Detect which cell encompasses the target text, then output its (x, y) center coordinate. 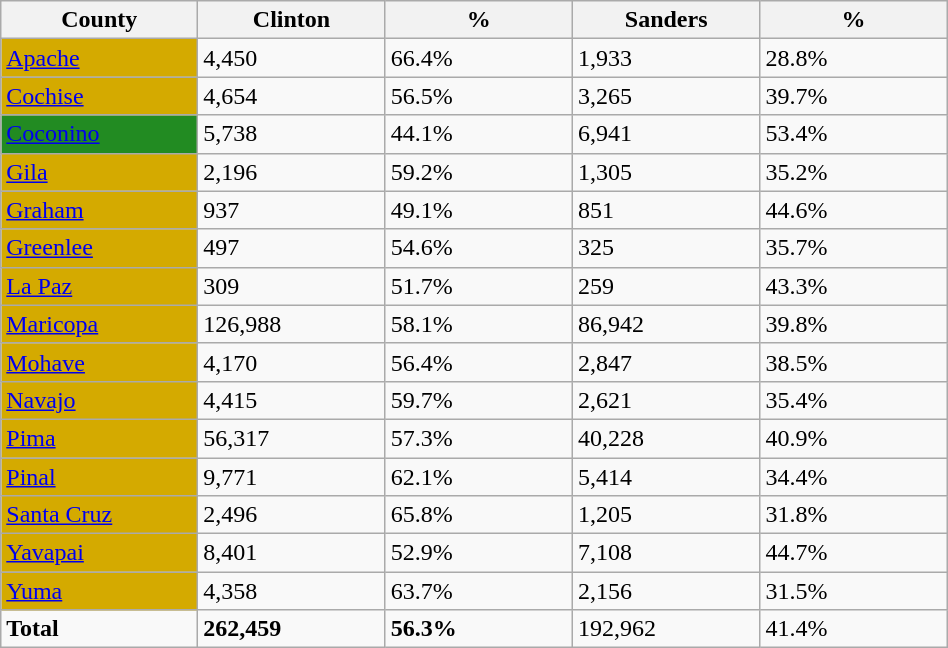
1,933 (666, 58)
5,738 (292, 134)
59.2% (478, 172)
39.7% (854, 96)
28.8% (854, 58)
County (100, 20)
4,170 (292, 362)
Santa Cruz (100, 515)
35.2% (854, 172)
9,771 (292, 477)
4,415 (292, 400)
Coconino (100, 134)
6,941 (666, 134)
66.4% (478, 58)
Yavapai (100, 553)
3,265 (666, 96)
8,401 (292, 553)
Mohave (100, 362)
5,414 (666, 477)
56.5% (478, 96)
Apache (100, 58)
35.7% (854, 248)
34.4% (854, 477)
54.6% (478, 248)
56,317 (292, 438)
2,196 (292, 172)
4,450 (292, 58)
35.4% (854, 400)
7,108 (666, 553)
1,205 (666, 515)
44.7% (854, 553)
La Paz (100, 286)
Pinal (100, 477)
Pima (100, 438)
58.1% (478, 324)
2,496 (292, 515)
57.3% (478, 438)
Navajo (100, 400)
Cochise (100, 96)
43.3% (854, 286)
1,305 (666, 172)
262,459 (292, 629)
40,228 (666, 438)
59.7% (478, 400)
4,654 (292, 96)
4,358 (292, 591)
126,988 (292, 324)
44.1% (478, 134)
2,621 (666, 400)
86,942 (666, 324)
325 (666, 248)
53.4% (854, 134)
937 (292, 210)
192,962 (666, 629)
44.6% (854, 210)
49.1% (478, 210)
Yuma (100, 591)
51.7% (478, 286)
38.5% (854, 362)
2,847 (666, 362)
63.7% (478, 591)
31.5% (854, 591)
Sanders (666, 20)
259 (666, 286)
41.4% (854, 629)
39.8% (854, 324)
309 (292, 286)
Clinton (292, 20)
Maricopa (100, 324)
56.3% (478, 629)
Gila (100, 172)
Greenlee (100, 248)
497 (292, 248)
Total (100, 629)
52.9% (478, 553)
Graham (100, 210)
851 (666, 210)
40.9% (854, 438)
62.1% (478, 477)
31.8% (854, 515)
2,156 (666, 591)
56.4% (478, 362)
65.8% (478, 515)
